Return the [x, y] coordinate for the center point of the cell that contains the specified text.  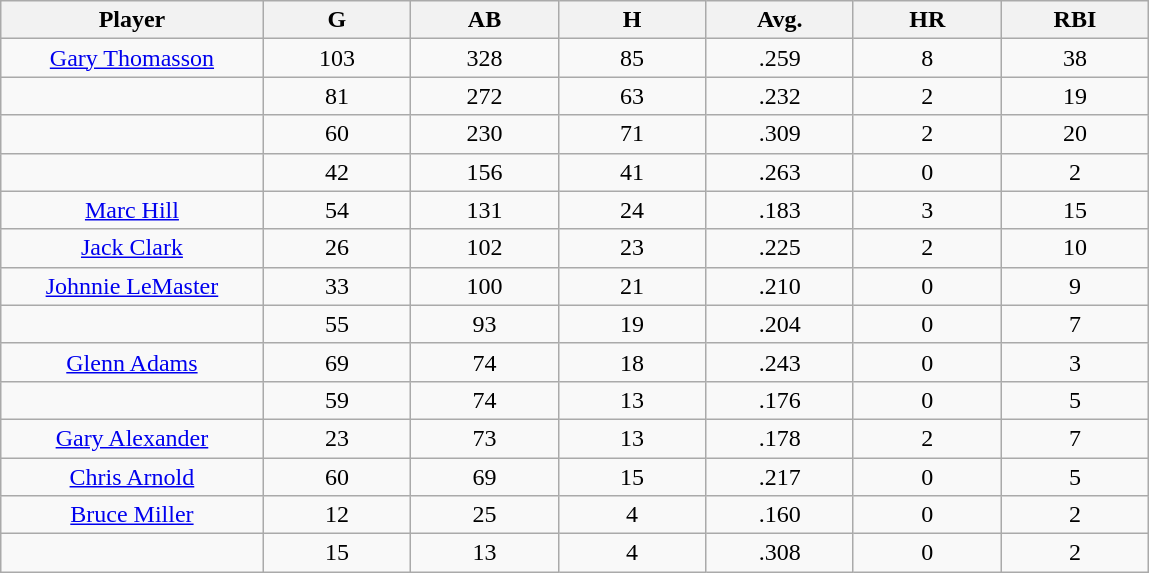
33 [337, 286]
.183 [780, 210]
131 [485, 210]
102 [485, 248]
93 [485, 324]
59 [337, 400]
63 [632, 96]
Player [132, 20]
100 [485, 286]
Jack Clark [132, 248]
10 [1075, 248]
55 [337, 324]
41 [632, 172]
.309 [780, 134]
25 [485, 515]
Gary Alexander [132, 438]
328 [485, 58]
.243 [780, 362]
81 [337, 96]
Johnnie LeMaster [132, 286]
21 [632, 286]
103 [337, 58]
RBI [1075, 20]
38 [1075, 58]
Chris Arnold [132, 477]
71 [632, 134]
Glenn Adams [132, 362]
.263 [780, 172]
.160 [780, 515]
8 [927, 58]
230 [485, 134]
.259 [780, 58]
26 [337, 248]
9 [1075, 286]
.217 [780, 477]
G [337, 20]
85 [632, 58]
.225 [780, 248]
12 [337, 515]
.308 [780, 553]
42 [337, 172]
.204 [780, 324]
.210 [780, 286]
54 [337, 210]
H [632, 20]
18 [632, 362]
Bruce Miller [132, 515]
24 [632, 210]
.232 [780, 96]
156 [485, 172]
Gary Thomasson [132, 58]
272 [485, 96]
Avg. [780, 20]
AB [485, 20]
.176 [780, 400]
.178 [780, 438]
HR [927, 20]
20 [1075, 134]
Marc Hill [132, 210]
73 [485, 438]
